Provide the [x, y] coordinate of the cell's center where the given text is located.  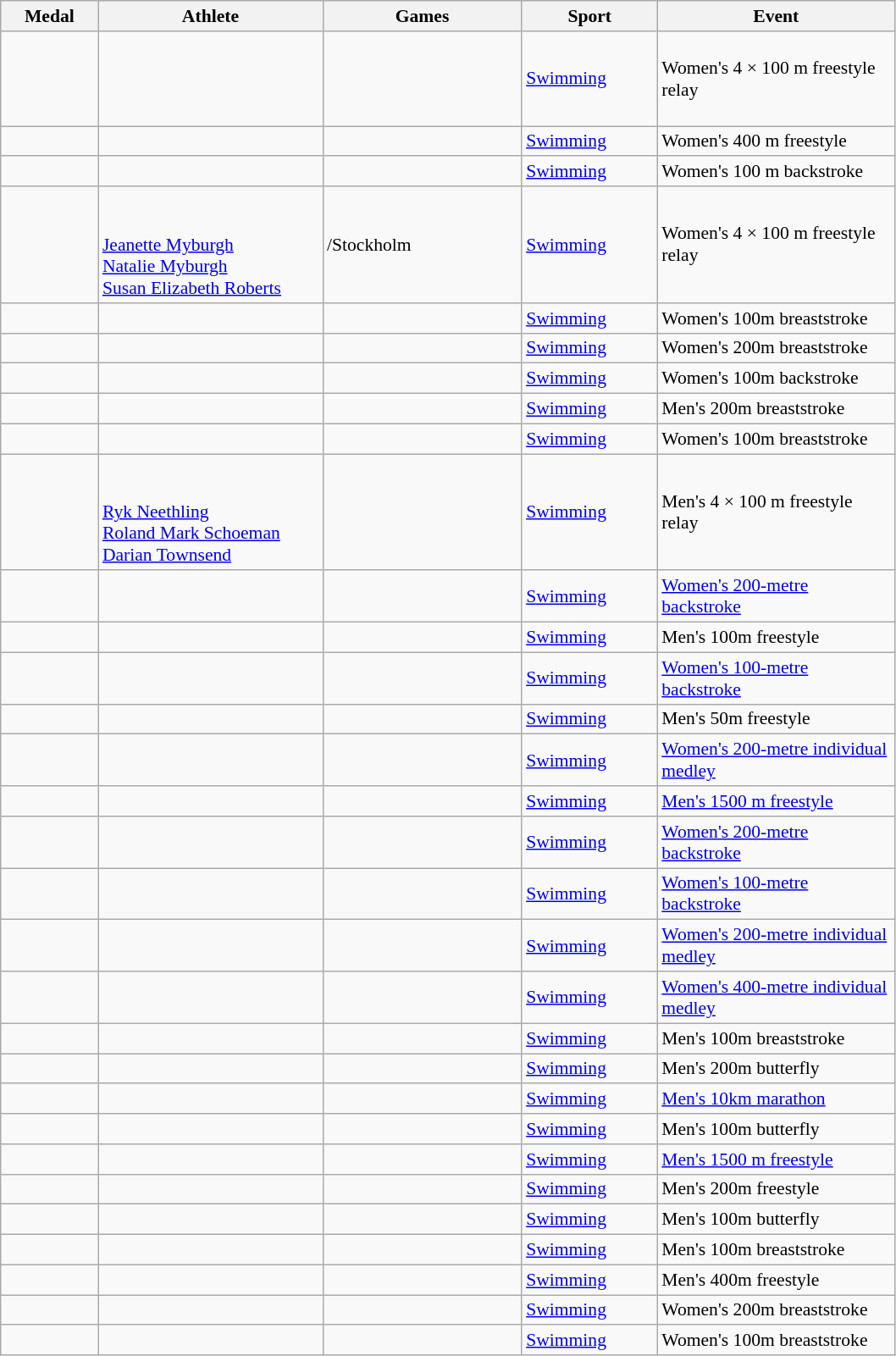
Men's 200m butterfly [776, 1069]
Jeanette MyburghNatalie MyburghSusan Elizabeth Roberts [210, 245]
Men's 4 × 100 m freestyle relay [776, 512]
Women's 100m backstroke [776, 379]
Men's 200m freestyle [776, 1189]
Men's 10km marathon [776, 1099]
Women's 400 m freestyle [776, 141]
Event [776, 16]
Sport [589, 16]
Athlete [210, 16]
Games [422, 16]
Women's 100 m backstroke [776, 172]
Medal [49, 16]
Men's 200m breaststroke [776, 409]
/Stockholm [422, 245]
Men's 400m freestyle [776, 1280]
Ryk NeethlingRoland Mark SchoemanDarian Townsend [210, 512]
Men's 50m freestyle [776, 719]
Women's 400-metre individual medley [776, 998]
Men's 100m freestyle [776, 638]
